Search for the cell housing the specified text and yield its [X, Y] center coordinate. 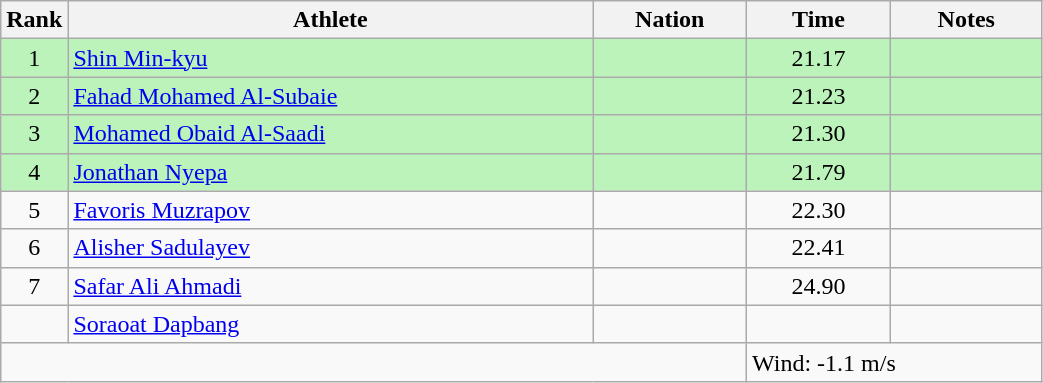
Safar Ali Ahmadi [330, 286]
Alisher Sadulayev [330, 248]
3 [34, 134]
Time [819, 20]
Athlete [330, 20]
Jonathan Nyepa [330, 172]
2 [34, 96]
21.79 [819, 172]
4 [34, 172]
Nation [670, 20]
Favoris Muzrapov [330, 210]
1 [34, 58]
Notes [966, 20]
Mohamed Obaid Al-Saadi [330, 134]
Fahad Mohamed Al-Subaie [330, 96]
7 [34, 286]
24.90 [819, 286]
Shin Min-kyu [330, 58]
21.30 [819, 134]
Wind: -1.1 m/s [895, 362]
Rank [34, 20]
6 [34, 248]
22.41 [819, 248]
5 [34, 210]
Soraoat Dapbang [330, 324]
21.23 [819, 96]
22.30 [819, 210]
21.17 [819, 58]
